Provide the [x, y] coordinate of the cell's center where the given text is located.  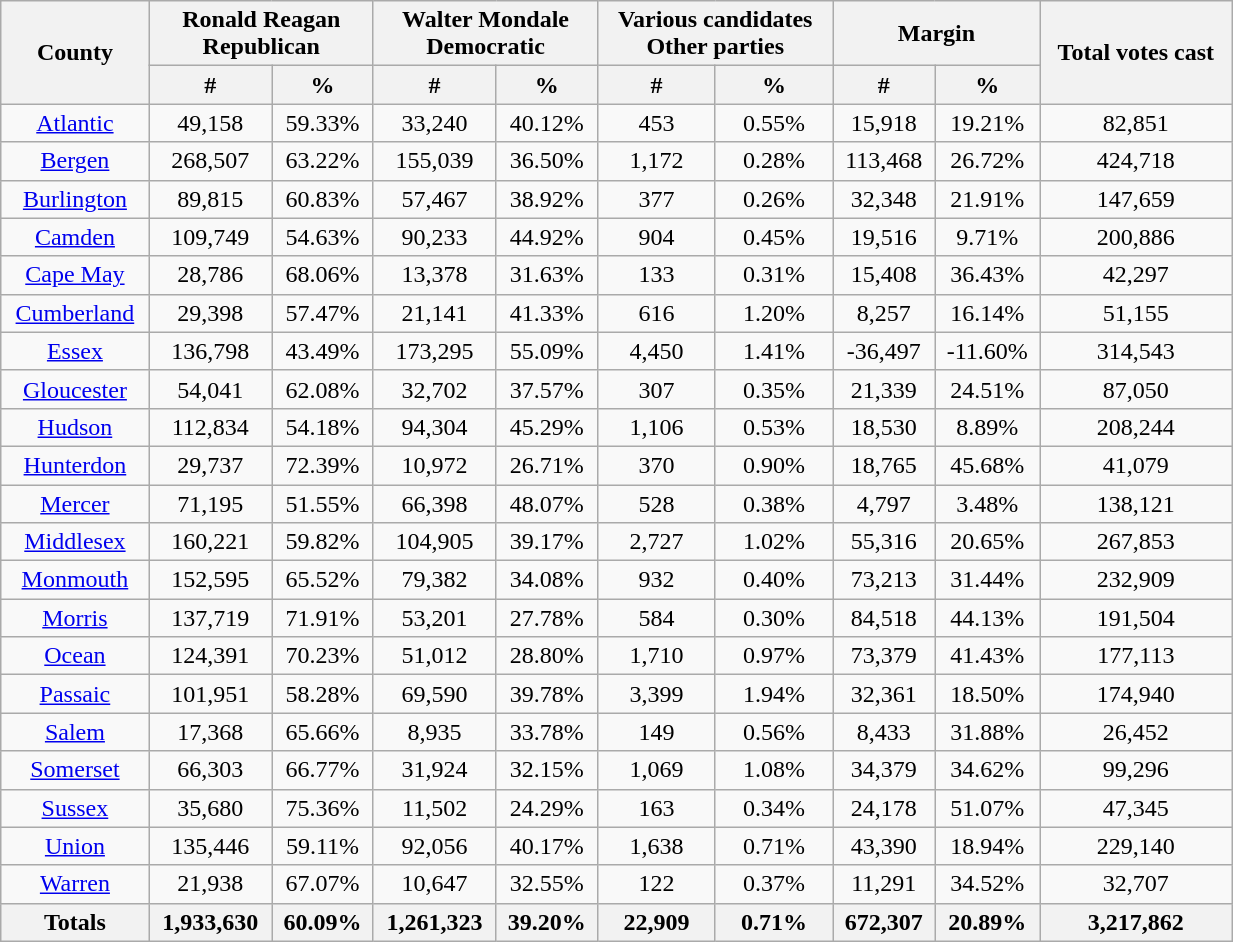
1.94% [774, 694]
616 [657, 313]
0.40% [774, 580]
0.31% [774, 275]
15,408 [884, 275]
Atlantic [75, 123]
18.94% [988, 846]
4,450 [657, 351]
135,446 [210, 846]
1.02% [774, 542]
21,141 [434, 313]
1,261,323 [434, 922]
0.34% [774, 808]
109,749 [210, 237]
1.08% [774, 770]
99,296 [1136, 770]
Gloucester [75, 389]
1,710 [657, 656]
155,039 [434, 161]
904 [657, 237]
Sussex [75, 808]
138,121 [1136, 503]
232,909 [1136, 580]
70.23% [323, 656]
152,595 [210, 580]
28.80% [547, 656]
17,368 [210, 732]
Walter MondaleDemocratic [485, 34]
22,909 [657, 922]
16.14% [988, 313]
27.78% [547, 618]
58.28% [323, 694]
59.82% [323, 542]
424,718 [1136, 161]
Morris [75, 618]
73,213 [884, 580]
32,702 [434, 389]
19.21% [988, 123]
163 [657, 808]
44.92% [547, 237]
Essex [75, 351]
1,638 [657, 846]
932 [657, 580]
3.48% [988, 503]
15,918 [884, 123]
0.56% [774, 732]
34.62% [988, 770]
3,217,862 [1136, 922]
57,467 [434, 199]
Total votes cast [1136, 52]
8,257 [884, 313]
Somerset [75, 770]
528 [657, 503]
1,933,630 [210, 922]
147,659 [1136, 199]
Various candidatesOther parties [716, 34]
65.52% [323, 580]
51,012 [434, 656]
35,680 [210, 808]
-36,497 [884, 351]
49,158 [210, 123]
32.55% [547, 884]
66,398 [434, 503]
453 [657, 123]
Union [75, 846]
3,399 [657, 694]
94,304 [434, 427]
66.77% [323, 770]
54.18% [323, 427]
160,221 [210, 542]
73,379 [884, 656]
9.71% [988, 237]
54.63% [323, 237]
51.07% [988, 808]
28,786 [210, 275]
67.07% [323, 884]
71,195 [210, 503]
Cape May [75, 275]
0.28% [774, 161]
41.33% [547, 313]
26.71% [547, 465]
24.51% [988, 389]
314,543 [1136, 351]
18,530 [884, 427]
41,079 [1136, 465]
21,339 [884, 389]
4,797 [884, 503]
34.52% [988, 884]
0.45% [774, 237]
584 [657, 618]
40.17% [547, 846]
13,378 [434, 275]
43.49% [323, 351]
31.63% [547, 275]
75.36% [323, 808]
Totals [75, 922]
11,502 [434, 808]
34,379 [884, 770]
County [75, 52]
Ronald ReaganRepublican [261, 34]
53,201 [434, 618]
39.17% [547, 542]
Burlington [75, 199]
34.08% [547, 580]
Middlesex [75, 542]
39.78% [547, 694]
24,178 [884, 808]
32,348 [884, 199]
200,886 [1136, 237]
177,113 [1136, 656]
191,504 [1136, 618]
307 [657, 389]
0.53% [774, 427]
21,938 [210, 884]
21.91% [988, 199]
37.57% [547, 389]
8,433 [884, 732]
60.09% [323, 922]
32,361 [884, 694]
36.43% [988, 275]
18.50% [988, 694]
10,972 [434, 465]
0.97% [774, 656]
268,507 [210, 161]
0.30% [774, 618]
29,398 [210, 313]
267,853 [1136, 542]
133 [657, 275]
82,851 [1136, 123]
66,303 [210, 770]
84,518 [884, 618]
Margin [936, 34]
26.72% [988, 161]
59.11% [323, 846]
122 [657, 884]
Monmouth [75, 580]
0.55% [774, 123]
32.15% [547, 770]
62.08% [323, 389]
45.29% [547, 427]
370 [657, 465]
89,815 [210, 199]
69,590 [434, 694]
1,069 [657, 770]
31.88% [988, 732]
87,050 [1136, 389]
55.09% [547, 351]
0.37% [774, 884]
55,316 [884, 542]
1,172 [657, 161]
0.90% [774, 465]
Hudson [75, 427]
173,295 [434, 351]
71.91% [323, 618]
1.41% [774, 351]
54,041 [210, 389]
26,452 [1136, 732]
68.06% [323, 275]
42,297 [1136, 275]
45.68% [988, 465]
8.89% [988, 427]
137,719 [210, 618]
229,140 [1136, 846]
149 [657, 732]
0.35% [774, 389]
113,468 [884, 161]
Camden [75, 237]
41.43% [988, 656]
0.38% [774, 503]
79,382 [434, 580]
Salem [75, 732]
-11.60% [988, 351]
40.12% [547, 123]
32,707 [1136, 884]
72.39% [323, 465]
33.78% [547, 732]
43,390 [884, 846]
48.07% [547, 503]
Cumberland [75, 313]
47,345 [1136, 808]
59.33% [323, 123]
92,056 [434, 846]
51,155 [1136, 313]
0.26% [774, 199]
20.89% [988, 922]
31.44% [988, 580]
Ocean [75, 656]
377 [657, 199]
104,905 [434, 542]
672,307 [884, 922]
Bergen [75, 161]
36.50% [547, 161]
65.66% [323, 732]
11,291 [884, 884]
136,798 [210, 351]
124,391 [210, 656]
90,233 [434, 237]
Mercer [75, 503]
19,516 [884, 237]
10,647 [434, 884]
Passaic [75, 694]
24.29% [547, 808]
18,765 [884, 465]
Hunterdon [75, 465]
38.92% [547, 199]
Warren [75, 884]
29,737 [210, 465]
63.22% [323, 161]
60.83% [323, 199]
208,244 [1136, 427]
2,727 [657, 542]
33,240 [434, 123]
57.47% [323, 313]
174,940 [1136, 694]
1.20% [774, 313]
1,106 [657, 427]
39.20% [547, 922]
44.13% [988, 618]
51.55% [323, 503]
112,834 [210, 427]
8,935 [434, 732]
20.65% [988, 542]
31,924 [434, 770]
101,951 [210, 694]
